Find where the given text appears and provide that cell's center as (X, Y) coordinate. 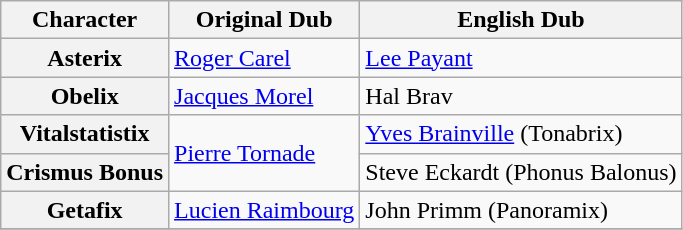
Yves Brainville (Tonabrix) (521, 134)
Roger Carel (264, 58)
Getafix (85, 210)
Asterix (85, 58)
Steve Eckardt (Phonus Balonus) (521, 172)
Lee Payant (521, 58)
Obelix (85, 96)
English Dub (521, 20)
John Primm (Panoramix) (521, 210)
Character (85, 20)
Vitalstatistix (85, 134)
Original Dub (264, 20)
Jacques Morel (264, 96)
Lucien Raimbourg (264, 210)
Pierre Tornade (264, 153)
Crismus Bonus (85, 172)
Hal Brav (521, 96)
